Detect which cell encompasses the target text, then output its (x, y) center coordinate. 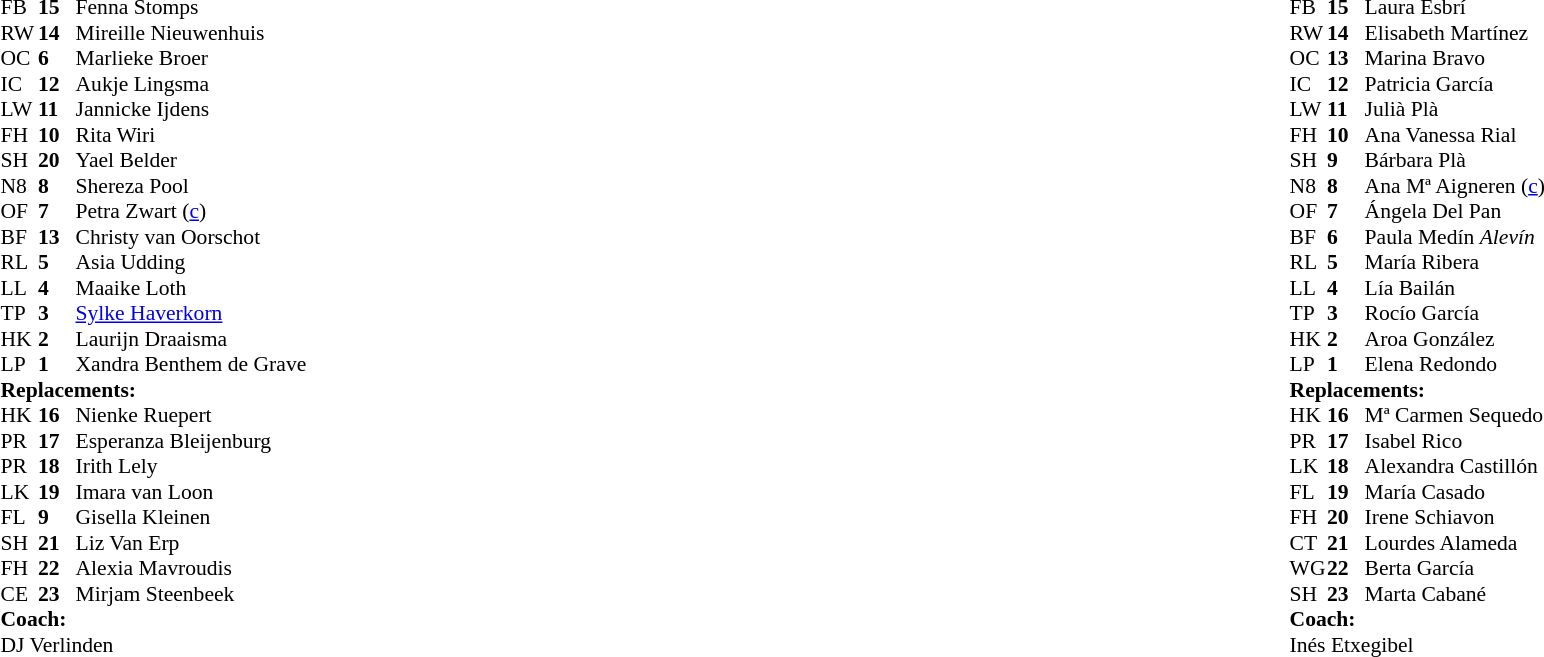
Christy van Oorschot (192, 237)
Aukje Lingsma (192, 84)
Sylke Haverkorn (192, 313)
WG (1309, 569)
CE (19, 594)
Yael Belder (192, 161)
Alexia Mavroudis (192, 569)
Esperanza Bleijenburg (192, 441)
Jannicke Ijdens (192, 109)
Laurijn Draaisma (192, 339)
Mireille Nieuwenhuis (192, 33)
Replacements: (153, 390)
CT (1309, 543)
Coach: (153, 619)
Liz Van Erp (192, 543)
Mirjam Steenbeek (192, 594)
Shereza Pool (192, 186)
Rita Wiri (192, 135)
Maaike Loth (192, 288)
Gisella Kleinen (192, 517)
Nienke Ruepert (192, 415)
Irith Lely (192, 467)
Asia Udding (192, 263)
Xandra Benthem de Grave (192, 365)
Petra Zwart (c) (192, 211)
Imara van Loon (192, 492)
Marlieke Broer (192, 59)
